Return (X, Y) of the center of cell containing provided text 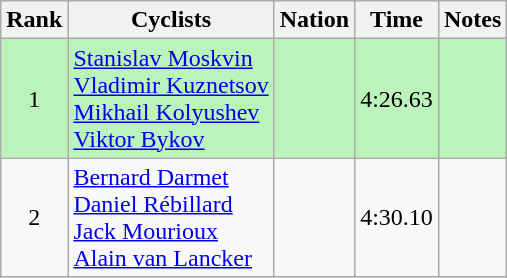
Stanislav MoskvinVladimir KuznetsovMikhail KolyushevViktor Bykov (171, 98)
2 (34, 218)
4:30.10 (397, 218)
Rank (34, 20)
4:26.63 (397, 98)
Bernard DarmetDaniel RébillardJack MouriouxAlain van Lancker (171, 218)
Time (397, 20)
Nation (314, 20)
Cyclists (171, 20)
Notes (472, 20)
1 (34, 98)
